Search for the cell housing the specified text and yield its (x, y) center coordinate. 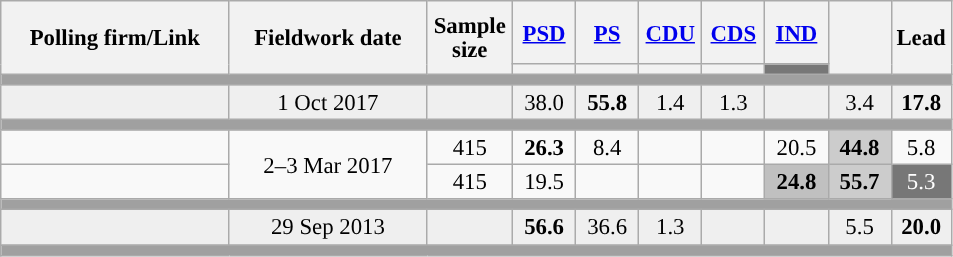
2–3 Mar 2017 (328, 164)
38.0 (544, 102)
PS (608, 32)
3.4 (860, 102)
Fieldwork date (328, 38)
1.4 (670, 102)
1 Oct 2017 (328, 102)
55.8 (608, 102)
5.3 (921, 182)
20.0 (921, 228)
26.3 (544, 148)
8.4 (608, 148)
29 Sep 2013 (328, 228)
17.8 (921, 102)
36.6 (608, 228)
CDS (734, 32)
24.8 (796, 182)
19.5 (544, 182)
Lead (921, 38)
55.7 (860, 182)
20.5 (796, 148)
PSD (544, 32)
5.8 (921, 148)
Polling firm/Link (115, 38)
5.5 (860, 228)
44.8 (860, 148)
56.6 (544, 228)
CDU (670, 32)
Sample size (470, 38)
IND (796, 32)
